Find where the given text appears and provide that cell's center as [x, y] coordinate. 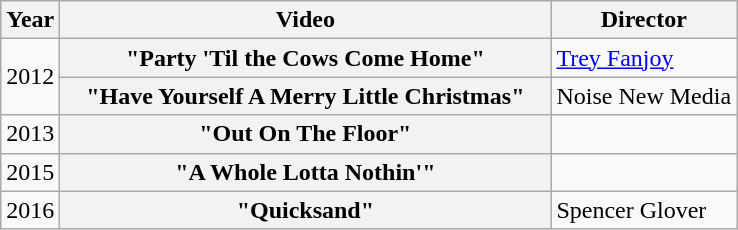
Video [306, 20]
Trey Fanjoy [644, 58]
Spencer Glover [644, 210]
"Out On The Floor" [306, 134]
"Quicksand" [306, 210]
2016 [30, 210]
Director [644, 20]
2013 [30, 134]
2012 [30, 77]
Noise New Media [644, 96]
"Have Yourself A Merry Little Christmas" [306, 96]
2015 [30, 172]
Year [30, 20]
"A Whole Lotta Nothin'" [306, 172]
"Party 'Til the Cows Come Home" [306, 58]
